Capture the cell that displays the provided text and extract its (X, Y) central coordinate. 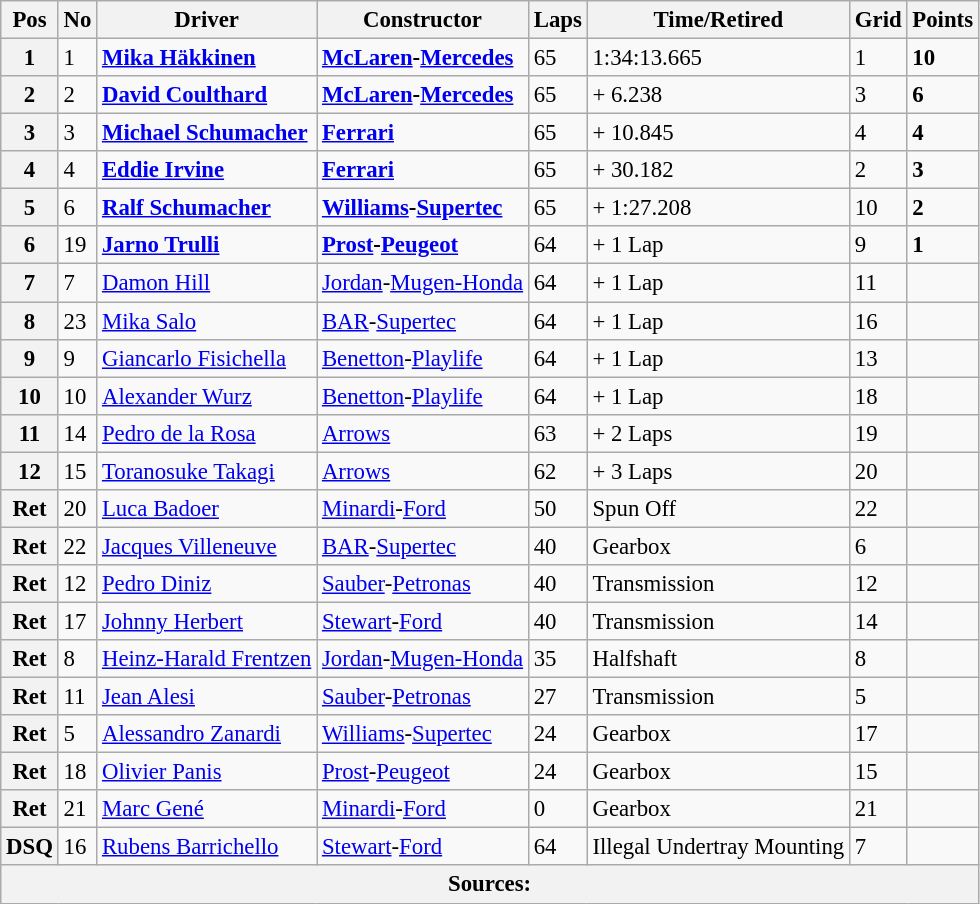
+ 6.238 (718, 95)
Time/Retired (718, 20)
13 (878, 358)
+ 1:27.208 (718, 208)
Toranosuke Takagi (207, 471)
Pos (30, 20)
Spun Off (718, 509)
Alessandro Zanardi (207, 734)
+ 10.845 (718, 133)
Driver (207, 20)
62 (558, 471)
Giancarlo Fisichella (207, 358)
Rubens Barrichello (207, 847)
DSQ (30, 847)
Olivier Panis (207, 772)
Pedro de la Rosa (207, 433)
Constructor (423, 20)
+ 30.182 (718, 170)
Jean Alesi (207, 697)
Luca Badoer (207, 509)
Damon Hill (207, 283)
Marc Gené (207, 809)
+ 2 Laps (718, 433)
Johnny Herbert (207, 621)
23 (77, 321)
Laps (558, 20)
1:34:13.665 (718, 58)
Heinz-Harald Frentzen (207, 659)
27 (558, 697)
David Coulthard (207, 95)
Illegal Undertray Mounting (718, 847)
Michael Schumacher (207, 133)
Halfshaft (718, 659)
Sources: (490, 885)
Ralf Schumacher (207, 208)
Pedro Diniz (207, 584)
63 (558, 433)
Grid (878, 20)
Mika Salo (207, 321)
Jarno Trulli (207, 245)
Eddie Irvine (207, 170)
0 (558, 809)
50 (558, 509)
Jacques Villeneuve (207, 546)
No (77, 20)
35 (558, 659)
Alexander Wurz (207, 396)
Mika Häkkinen (207, 58)
Points (942, 20)
+ 3 Laps (718, 471)
